Return the [X, Y] coordinate for the center point of the cell that contains the specified text.  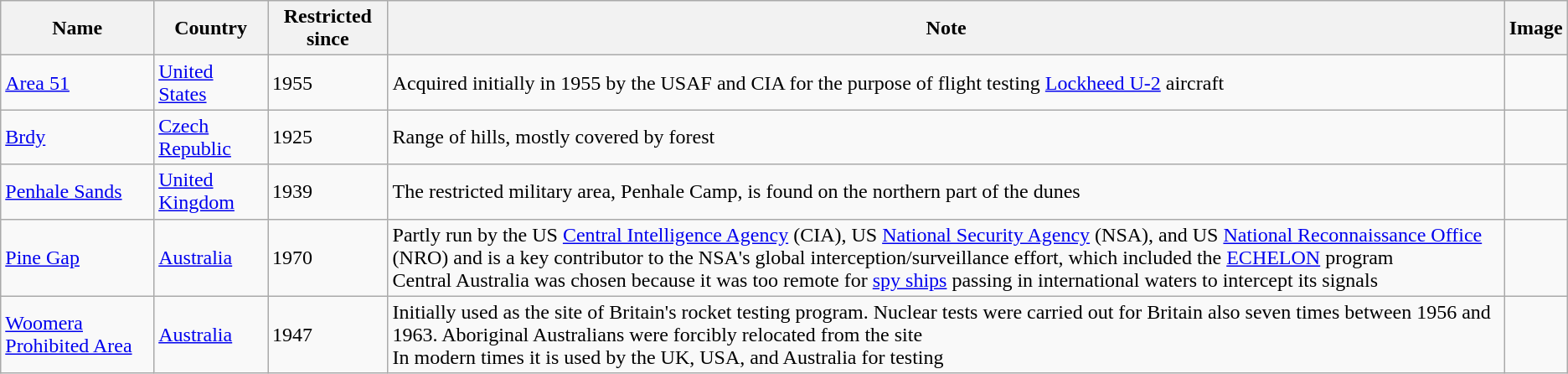
Brdy [77, 138]
The restricted military area, Penhale Camp, is found on the northern part of the dunes [946, 191]
Country [211, 29]
1925 [328, 138]
1939 [328, 191]
1970 [328, 257]
United Kingdom [211, 191]
Note [946, 29]
1947 [328, 335]
Woomera Prohibited Area [77, 335]
Range of hills, mostly covered by forest [946, 138]
United States [211, 82]
1955 [328, 82]
Penhale Sands [77, 191]
Image [1536, 29]
Acquired initially in 1955 by the USAF and CIA for the purpose of flight testing Lockheed U-2 aircraft [946, 82]
Pine Gap [77, 257]
Czech Republic [211, 138]
Area 51 [77, 82]
Name [77, 29]
Restricted since [328, 29]
